Locate the cell with the specified text and output its (X, Y) center coordinate. 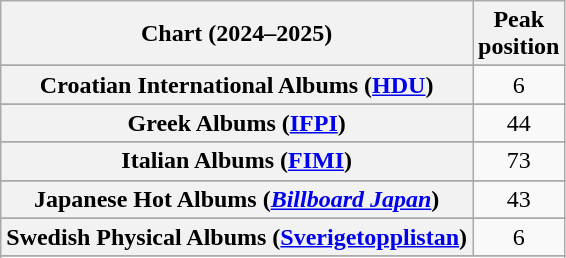
Croatian International Albums (HDU) (237, 85)
Swedish Physical Albums (Sverigetopplistan) (237, 237)
Peakposition (519, 34)
Italian Albums (FIMI) (237, 161)
Greek Albums (IFPI) (237, 123)
43 (519, 199)
44 (519, 123)
Chart (2024–2025) (237, 34)
Japanese Hot Albums (Billboard Japan) (237, 199)
73 (519, 161)
